Identify which cell holds the provided text, then report its (X, Y) central coordinate. 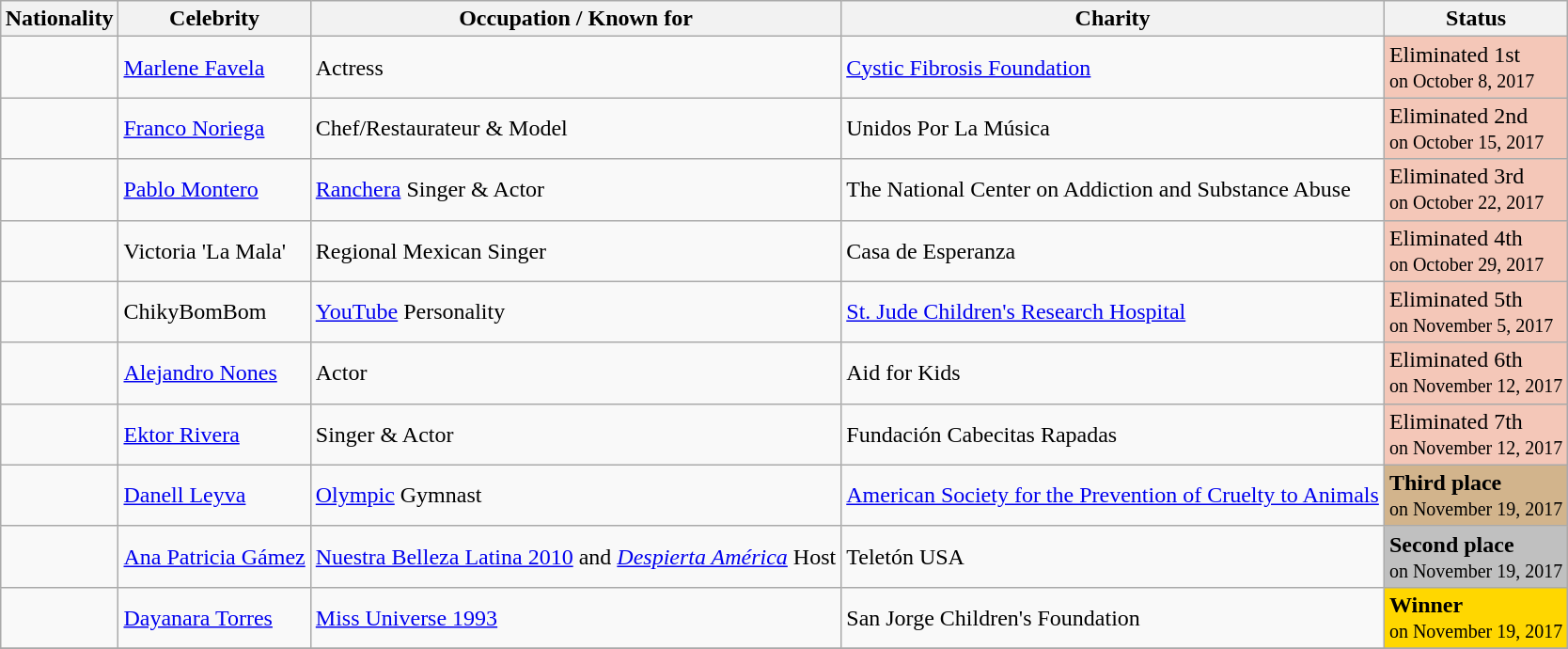
Second placeon November 19, 2017 (1476, 557)
Eliminated 7thon November 12, 2017 (1476, 435)
YouTube Personality (575, 312)
Eliminated 3rdon October 22, 2017 (1476, 190)
Actor (575, 372)
Charity (1113, 19)
Casa de Esperanza (1113, 250)
Celebrity (214, 19)
Eliminated 4thon October 29, 2017 (1476, 250)
Eliminated 2ndon October 15, 2017 (1476, 128)
Cystic Fibrosis Foundation (1113, 68)
Third placeon November 19, 2017 (1476, 495)
San Jorge Children's Foundation (1113, 617)
Unidos Por La Música (1113, 128)
Dayanara Torres (214, 617)
Victoria 'La Mala' (214, 250)
Fundación Cabecitas Rapadas (1113, 435)
Alejandro Nones (214, 372)
Singer & Actor (575, 435)
Ranchera Singer & Actor (575, 190)
Actress (575, 68)
Olympic Gymnast (575, 495)
Pablo Montero (214, 190)
American Society for the Prevention of Cruelty to Animals (1113, 495)
Status (1476, 19)
Eliminated 1ston October 8, 2017 (1476, 68)
ChikyBomBom (214, 312)
Eliminated 5thon November 5, 2017 (1476, 312)
Nationality (59, 19)
St. Jude Children's Research Hospital (1113, 312)
Occupation / Known for (575, 19)
Danell Leyva (214, 495)
Chef/Restaurateur & Model (575, 128)
Marlene Favela (214, 68)
The National Center on Addiction and Substance Abuse (1113, 190)
Ana Patricia Gámez (214, 557)
Teletón USA (1113, 557)
Winneron November 19, 2017 (1476, 617)
Nuestra Belleza Latina 2010 and Despierta América Host (575, 557)
Miss Universe 1993 (575, 617)
Franco Noriega (214, 128)
Eliminated 6thon November 12, 2017 (1476, 372)
Regional Mexican Singer (575, 250)
Ektor Rivera (214, 435)
Aid for Kids (1113, 372)
